Output the (X, Y) coordinate of the center of the cell containing the given text.  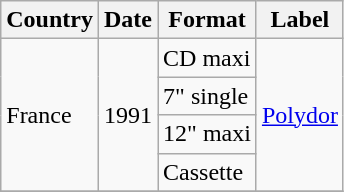
7" single (208, 96)
Date (128, 20)
France (50, 115)
12" maxi (208, 134)
Cassette (208, 172)
Country (50, 20)
1991 (128, 115)
Format (208, 20)
CD maxi (208, 58)
Label (300, 20)
Polydor (300, 115)
